Capture the cell that displays the provided text and extract its (X, Y) central coordinate. 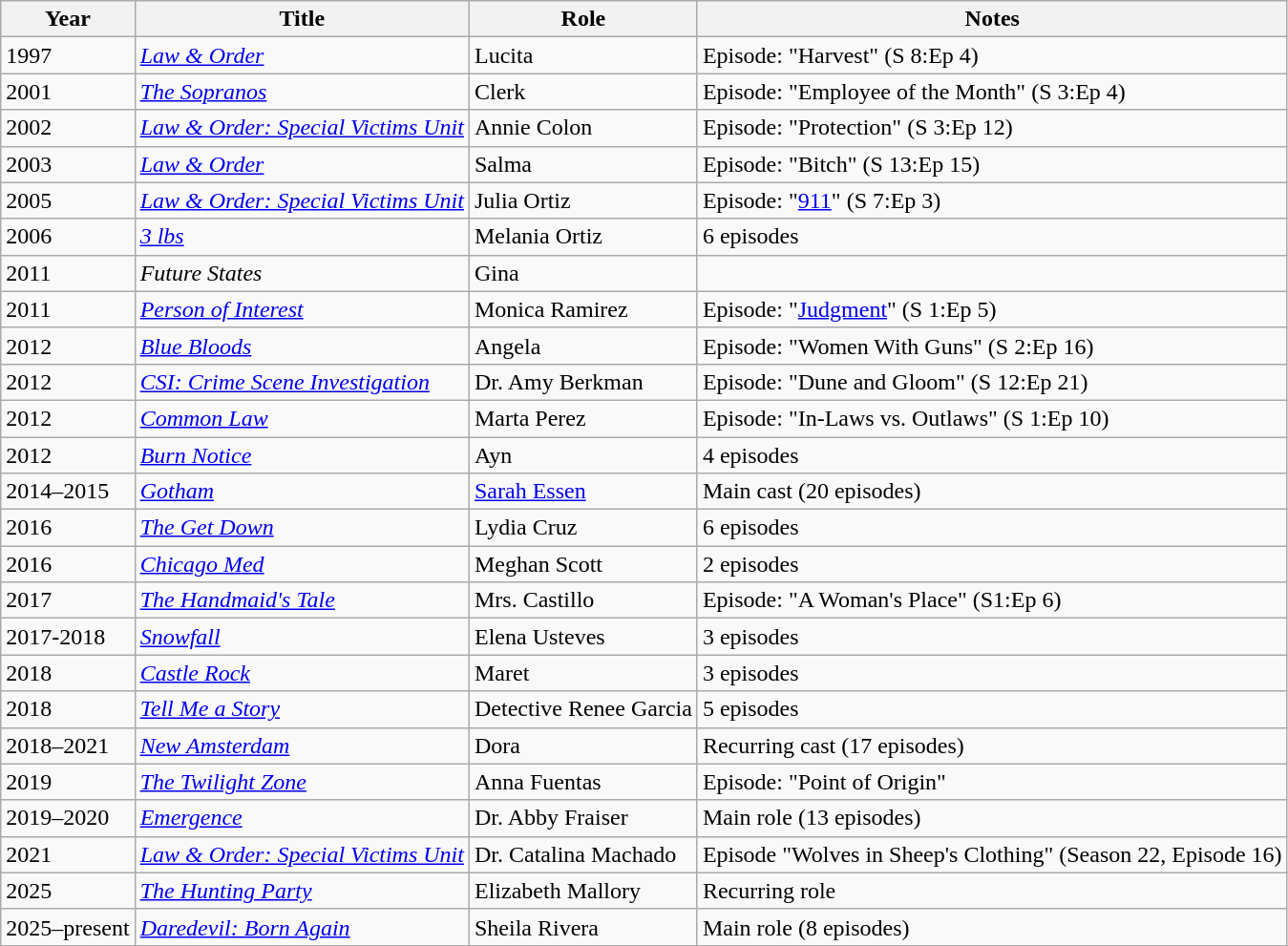
2018–2021 (68, 746)
5 episodes (992, 709)
The Get Down (302, 528)
Notes (992, 19)
2017-2018 (68, 637)
Lydia Cruz (582, 528)
Snowfall (302, 637)
Person of Interest (302, 309)
Role (582, 19)
1997 (68, 55)
Tell Me a Story (302, 709)
Recurring role (992, 891)
Episode: "Women With Guns" (S 2:Ep 16) (992, 346)
Main cast (20 episodes) (992, 492)
Episode: "Dune and Gloom" (S 12:Ep 21) (992, 382)
4 episodes (992, 455)
Dr. Abby Fraiser (582, 818)
2025–present (68, 927)
Dora (582, 746)
Common Law (302, 418)
The Hunting Party (302, 891)
Episode "Wolves in Sheep's Clothing" (Season 22, Episode 16) (992, 854)
Year (68, 19)
Elena Usteves (582, 637)
Episode: "Employee of the Month" (S 3:Ep 4) (992, 92)
2014–2015 (68, 492)
Title (302, 19)
2001 (68, 92)
Future States (302, 273)
Melania Ortiz (582, 237)
Emergence (302, 818)
2017 (68, 600)
Episode: "Harvest" (S 8:Ep 4) (992, 55)
Gina (582, 273)
Main role (13 episodes) (992, 818)
2002 (68, 128)
Salma (582, 164)
Chicago Med (302, 564)
Daredevil: Born Again (302, 927)
2006 (68, 237)
Gotham (302, 492)
Annie Colon (582, 128)
2021 (68, 854)
The Sopranos (302, 92)
Episode: "A Woman's Place" (S1:Ep 6) (992, 600)
Monica Ramirez (582, 309)
Burn Notice (302, 455)
Castle Rock (302, 673)
New Amsterdam (302, 746)
Dr. Amy Berkman (582, 382)
3 lbs (302, 237)
CSI: Crime Scene Investigation (302, 382)
Elizabeth Mallory (582, 891)
Episode: "In-Laws vs. Outlaws" (S 1:Ep 10) (992, 418)
Meghan Scott (582, 564)
Dr. Catalina Machado (582, 854)
2003 (68, 164)
Blue Bloods (302, 346)
Episode: "Bitch" (S 13:Ep 15) (992, 164)
Marta Perez (582, 418)
Anna Fuentas (582, 782)
Ayn (582, 455)
Detective Renee Garcia (582, 709)
Clerk (582, 92)
Sarah Essen (582, 492)
Mrs. Castillo (582, 600)
The Handmaid's Tale (302, 600)
Episode: "911" (S 7:Ep 3) (992, 200)
2 episodes (992, 564)
Recurring cast (17 episodes) (992, 746)
Episode: "Judgment" (S 1:Ep 5) (992, 309)
2005 (68, 200)
Sheila Rivera (582, 927)
2019–2020 (68, 818)
Episode: "Point of Origin" (992, 782)
Main role (8 episodes) (992, 927)
Maret (582, 673)
Julia Ortiz (582, 200)
The Twilight Zone (302, 782)
2025 (68, 891)
Lucita (582, 55)
Angela (582, 346)
Episode: "Protection" (S 3:Ep 12) (992, 128)
2019 (68, 782)
